Find where the given text appears and provide that cell's center as (x, y) coordinate. 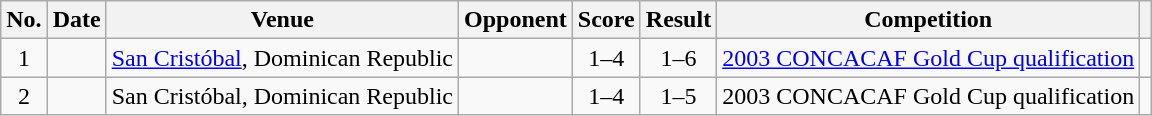
1–5 (678, 96)
1 (24, 58)
2 (24, 96)
1–6 (678, 58)
No. (24, 20)
Result (678, 20)
Venue (282, 20)
Date (76, 20)
Score (606, 20)
Opponent (516, 20)
Competition (928, 20)
